Return [x, y] of the center of cell containing provided text 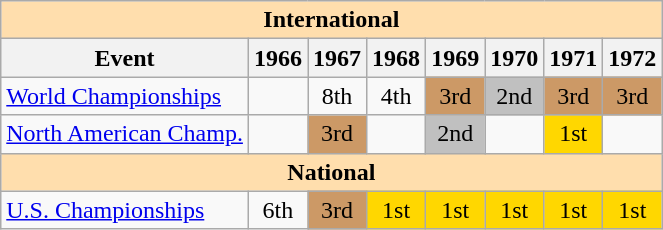
North American Champ. [125, 134]
1971 [574, 58]
International [332, 20]
1968 [396, 58]
1967 [338, 58]
1972 [632, 58]
1966 [278, 58]
Event [125, 58]
4th [396, 96]
1970 [514, 58]
National [332, 172]
U.S. Championships [125, 210]
6th [278, 210]
8th [338, 96]
1969 [456, 58]
World Championships [125, 96]
